Locate the cell with the specified text and output its [X, Y] center coordinate. 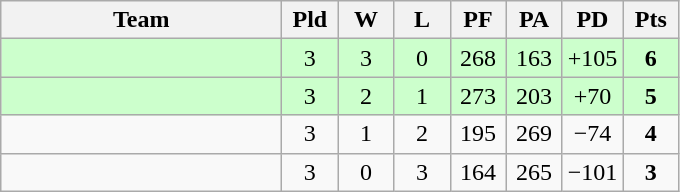
4 [651, 134]
6 [651, 58]
−101 [592, 172]
Pts [651, 20]
5 [651, 96]
Team [142, 20]
265 [534, 172]
W [366, 20]
PF [478, 20]
273 [478, 96]
PD [592, 20]
203 [534, 96]
268 [478, 58]
163 [534, 58]
L [422, 20]
PA [534, 20]
+70 [592, 96]
−74 [592, 134]
+105 [592, 58]
269 [534, 134]
164 [478, 172]
Pld [310, 20]
195 [478, 134]
